Output the [X, Y] coordinate of the center of the cell containing the given text.  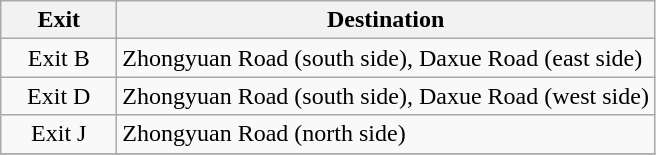
Zhongyuan Road (south side), Daxue Road (west side) [386, 96]
Exit B [59, 58]
Exit [59, 20]
Zhongyuan Road (south side), Daxue Road (east side) [386, 58]
Destination [386, 20]
Zhongyuan Road (north side) [386, 134]
Exit D [59, 96]
Exit J [59, 134]
